Scan for the cell matching the given text and deliver its [X, Y] coordinate at center. 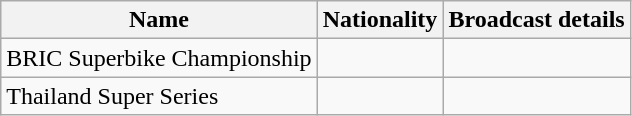
Broadcast details [536, 20]
Thailand Super Series [159, 96]
BRIC Superbike Championship [159, 58]
Nationality [380, 20]
Name [159, 20]
